Find where the given text appears and provide that cell's center as [x, y] coordinate. 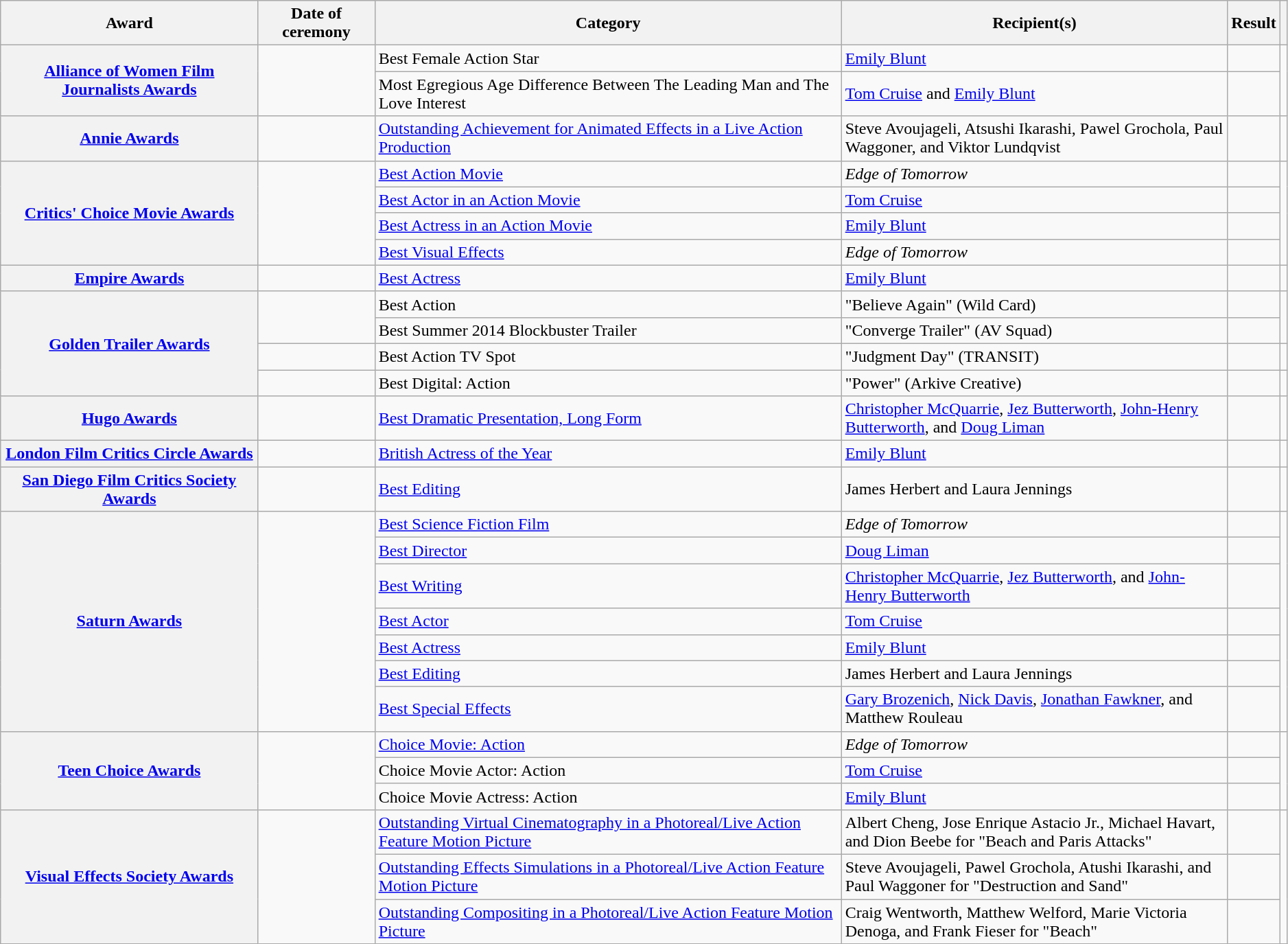
Outstanding Virtual Cinematography in a Photoreal/Live Action Feature Motion Picture [608, 832]
Best Actress in an Action Movie [608, 226]
Visual Effects Society Awards [129, 876]
"Converge Trailer" (AV Squad) [1035, 330]
Steve Avoujageli, Pawel Grochola, Atushi Ikarashi, and Paul Waggoner for "Destruction and Sand" [1035, 876]
Hugo Awards [129, 419]
Critics' Choice Movie Awards [129, 213]
San Diego Film Critics Society Awards [129, 489]
Best Summer 2014 Blockbuster Trailer [608, 330]
Best Writing [608, 586]
Best Actor in an Action Movie [608, 200]
Best Action TV Spot [608, 356]
Teen Choice Awards [129, 770]
Best Visual Effects [608, 252]
Best Digital: Action [608, 382]
British Actress of the Year [608, 454]
Christopher McQuarrie, Jez Butterworth, John-Henry Butterworth, and Doug Liman [1035, 419]
London Film Critics Circle Awards [129, 454]
"Believe Again" (Wild Card) [1035, 304]
Empire Awards [129, 278]
Best Actor [608, 621]
"Power" (Arkive Creative) [1035, 382]
Alliance of Women Film Journalists Awards [129, 81]
Most Egregious Age Difference Between The Leading Man and The Love Interest [608, 93]
Date of ceremony [316, 23]
Best Special Effects [608, 709]
Annie Awards [129, 139]
Choice Movie Actor: Action [608, 770]
Christopher McQuarrie, Jez Butterworth, and John-Henry Butterworth [1035, 586]
Best Action Movie [608, 174]
Outstanding Compositing in a Photoreal/Live Action Feature Motion Picture [608, 921]
Steve Avoujageli, Atsushi Ikarashi, Pawel Grochola, Paul Waggoner, and Viktor Lundqvist [1035, 139]
Outstanding Effects Simulations in a Photoreal/Live Action Feature Motion Picture [608, 876]
Gary Brozenich, Nick Davis, Jonathan Fawkner, and Matthew Rouleau [1035, 709]
Outstanding Achievement for Animated Effects in a Live Action Production [608, 139]
Doug Liman [1035, 551]
Choice Movie: Action [608, 744]
Best Female Action Star [608, 58]
Choice Movie Actress: Action [608, 796]
Recipient(s) [1035, 23]
Craig Wentworth, Matthew Welford, Marie Victoria Denoga, and Frank Fieser for "Beach" [1035, 921]
Best Science Fiction Film [608, 525]
Best Director [608, 551]
Award [129, 23]
Result [1254, 23]
Tom Cruise and Emily Blunt [1035, 93]
Saturn Awards [129, 621]
Best Action [608, 304]
Albert Cheng, Jose Enrique Astacio Jr., Michael Havart, and Dion Beebe for "Beach and Paris Attacks" [1035, 832]
"Judgment Day" (TRANSIT) [1035, 356]
Best Dramatic Presentation, Long Form [608, 419]
Golden Trailer Awards [129, 343]
Category [608, 23]
